Return (x, y) of the center of cell containing provided text 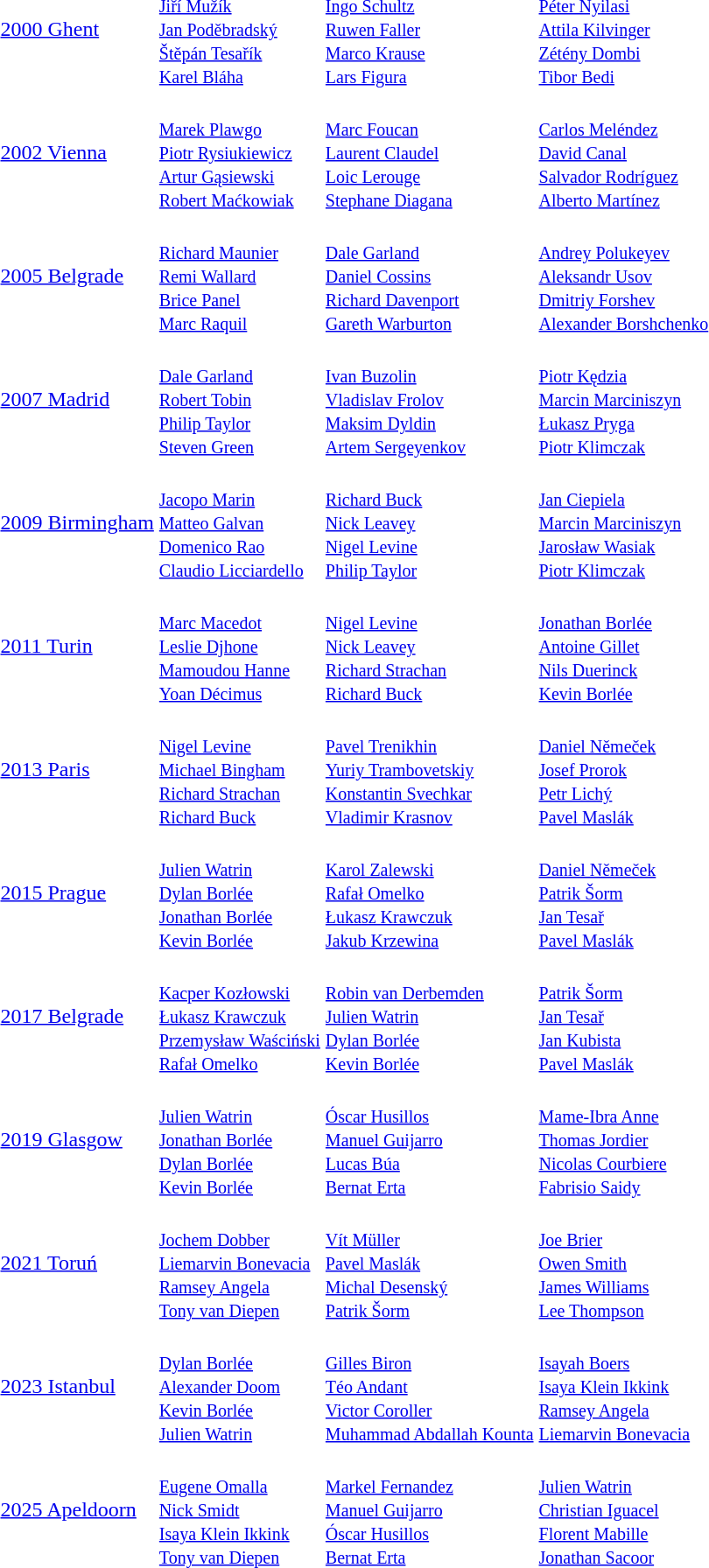
Pavel TrenikhinYuriy TrambovetskiyKonstantin SvechkarVladimir Krasnov (429, 769)
Dale GarlandDaniel CossinsRichard DavenportGareth Warburton (429, 276)
Julien WatrinJonathan BorléeDylan BorléeKevin Borlée (240, 1139)
Jochem DobberLiemarvin BonevaciaRamsey AngelaTony van Diepen (240, 1263)
Julien WatrinDylan BorléeJonathan BorléeKevin Borlée (240, 892)
Richard BuckNick LeaveyNigel LevinePhilip Taylor (429, 522)
Nigel LevineNick LeaveyRichard StrachanRichard Buck (429, 646)
Nigel LevineMichael BinghamRichard StrachanRichard Buck (240, 769)
Kacper KozłowskiŁukasz KrawczukPrzemysław WaścińskiRafał Omelko (240, 1016)
Marc FoucanLaurent ClaudelLoic LerougeStephane Diagana (429, 152)
Marc MacedotLeslie DjhoneMamoudou HanneYoan Décimus (240, 646)
Jacopo MarinMatteo GalvanDomenico RaoClaudio Licciardello (240, 522)
Karol ZalewskiRafał OmelkoŁukasz KrawczukJakub Krzewina (429, 892)
Richard MaunierRemi WallardBrice PanelMarc Raquil (240, 276)
Vít MüllerPavel MaslákMichal DesenskýPatrik Šorm (429, 1263)
Dale GarlandRobert TobinPhilip TaylorSteven Green (240, 399)
Ivan BuzolinVladislav FrolovMaksim DyldinArtem Sergeyenkov (429, 399)
Dylan BorléeAlexander DoomKevin BorléeJulien Watrin (240, 1386)
Marek PlawgoPiotr RysiukiewiczArtur GąsiewskiRobert Maćkowiak (240, 152)
Gilles BironTéo AndantVictor CorollerMuhammad Abdallah Kounta (429, 1386)
Óscar HusillosManuel GuijarroLucas BúaBernat Erta (429, 1139)
Robin van DerbemdenJulien WatrinDylan BorléeKevin Borlée (429, 1016)
